Search for the cell housing the specified text and yield its (X, Y) center coordinate. 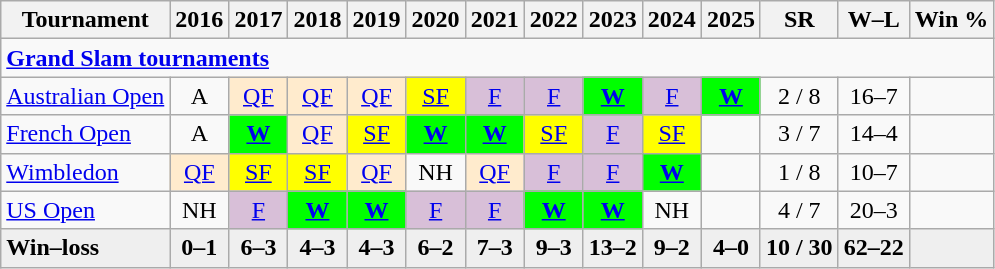
9–3 (554, 248)
7–3 (494, 248)
Wimbledon (86, 172)
2024 (672, 20)
2017 (258, 20)
French Open (86, 134)
13–2 (612, 248)
2023 (612, 20)
Australian Open (86, 96)
2021 (494, 20)
Win % (952, 20)
Tournament (86, 20)
6–2 (436, 248)
2022 (554, 20)
2 / 8 (799, 96)
4 / 7 (799, 210)
1 / 8 (799, 172)
Win–loss (86, 248)
0–1 (200, 248)
SR (799, 20)
2016 (200, 20)
W–L (874, 20)
3 / 7 (799, 134)
10 / 30 (799, 248)
Grand Slam tournaments (498, 58)
10–7 (874, 172)
16–7 (874, 96)
4–0 (730, 248)
62–22 (874, 248)
20–3 (874, 210)
2018 (318, 20)
6–3 (258, 248)
9–2 (672, 248)
US Open (86, 210)
2025 (730, 20)
2019 (376, 20)
14–4 (874, 134)
2020 (436, 20)
